Extract the (x, y) coordinate from the center of the cell holding the provided text.  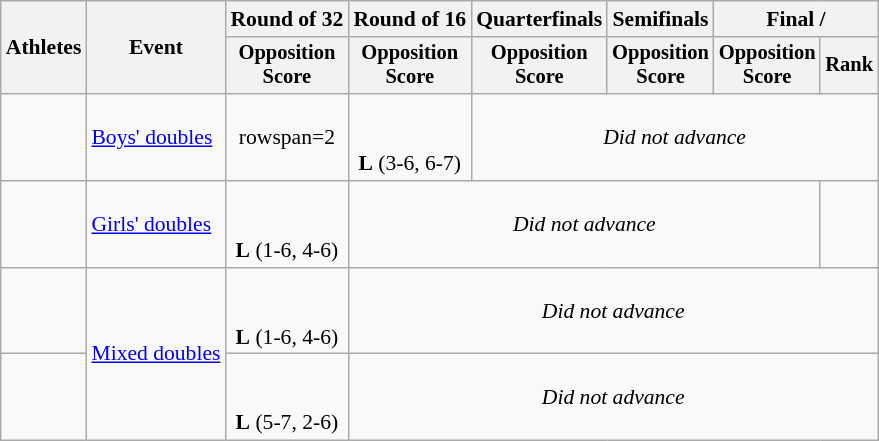
Round of 16 (410, 19)
Quarterfinals (539, 19)
L (5-7, 2-6) (286, 398)
Girls' doubles (156, 224)
Event (156, 48)
Semifinals (660, 19)
Final / (796, 19)
rowspan=2 (286, 138)
Round of 32 (286, 19)
L (3-6, 6-7) (410, 138)
Mixed doubles (156, 354)
Athletes (44, 48)
Boys' doubles (156, 138)
Rank (849, 66)
